Provide the [x, y] coordinate of the cell's center where the given text is located.  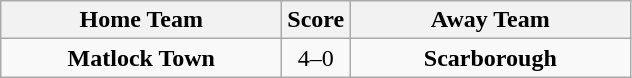
Matlock Town [142, 58]
Scarborough [490, 58]
Score [316, 20]
Home Team [142, 20]
4–0 [316, 58]
Away Team [490, 20]
